Search for the cell housing the specified text and yield its [X, Y] center coordinate. 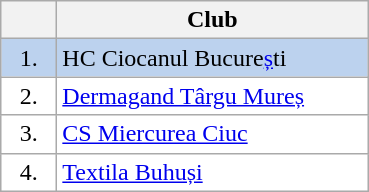
3. [29, 134]
Dermagand Târgu Mureș [212, 96]
2. [29, 96]
Club [212, 20]
Textila Buhuși [212, 172]
CS Miercurea Ciuc [212, 134]
HC Ciocanul București [212, 58]
4. [29, 172]
1. [29, 58]
